Determine the (X, Y) coordinate at the center of the cell enclosing the given text.  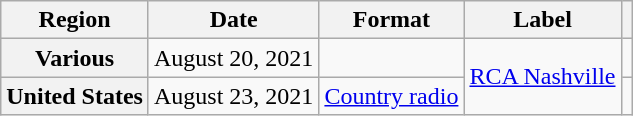
Date (233, 20)
Region (75, 20)
August 23, 2021 (233, 96)
Label (542, 20)
RCA Nashville (542, 77)
Format (392, 20)
August 20, 2021 (233, 58)
Country radio (392, 96)
United States (75, 96)
Various (75, 58)
